Locate the cell with the specified text and output its (X, Y) center coordinate. 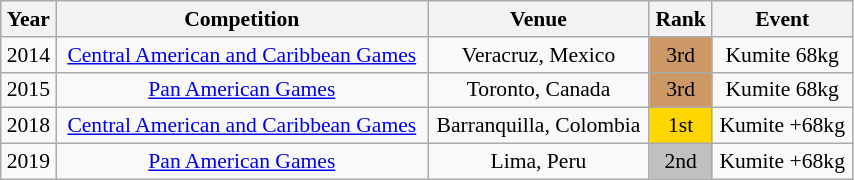
2019 (28, 162)
2015 (28, 90)
2014 (28, 55)
Lima, Peru (539, 162)
2018 (28, 126)
Barranquilla, Colombia (539, 126)
Venue (539, 19)
Year (28, 19)
Rank (680, 19)
Competition (242, 19)
Toronto, Canada (539, 90)
1st (680, 126)
Event (782, 19)
Veracruz, Mexico (539, 55)
2nd (680, 162)
